Extract the (x, y) coordinate from the center of the cell holding the provided text.  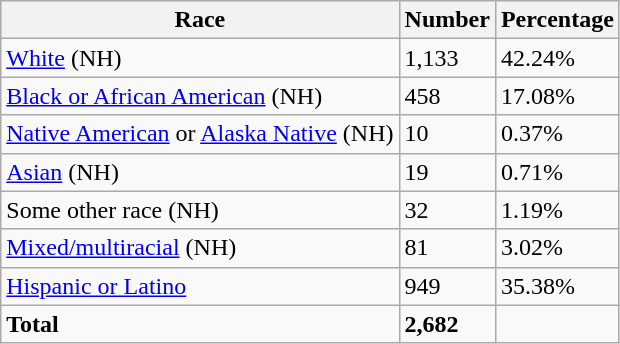
Asian (NH) (200, 172)
0.71% (557, 172)
1.19% (557, 210)
Race (200, 20)
Percentage (557, 20)
1,133 (447, 58)
0.37% (557, 134)
2,682 (447, 324)
458 (447, 96)
3.02% (557, 248)
Hispanic or Latino (200, 286)
Mixed/multiracial (NH) (200, 248)
Some other race (NH) (200, 210)
35.38% (557, 286)
17.08% (557, 96)
19 (447, 172)
42.24% (557, 58)
Total (200, 324)
949 (447, 286)
Native American or Alaska Native (NH) (200, 134)
32 (447, 210)
Black or African American (NH) (200, 96)
81 (447, 248)
10 (447, 134)
Number (447, 20)
White (NH) (200, 58)
